Pinpoint the cell where the given text exists, returning its [X, Y] midpoint coordinate. 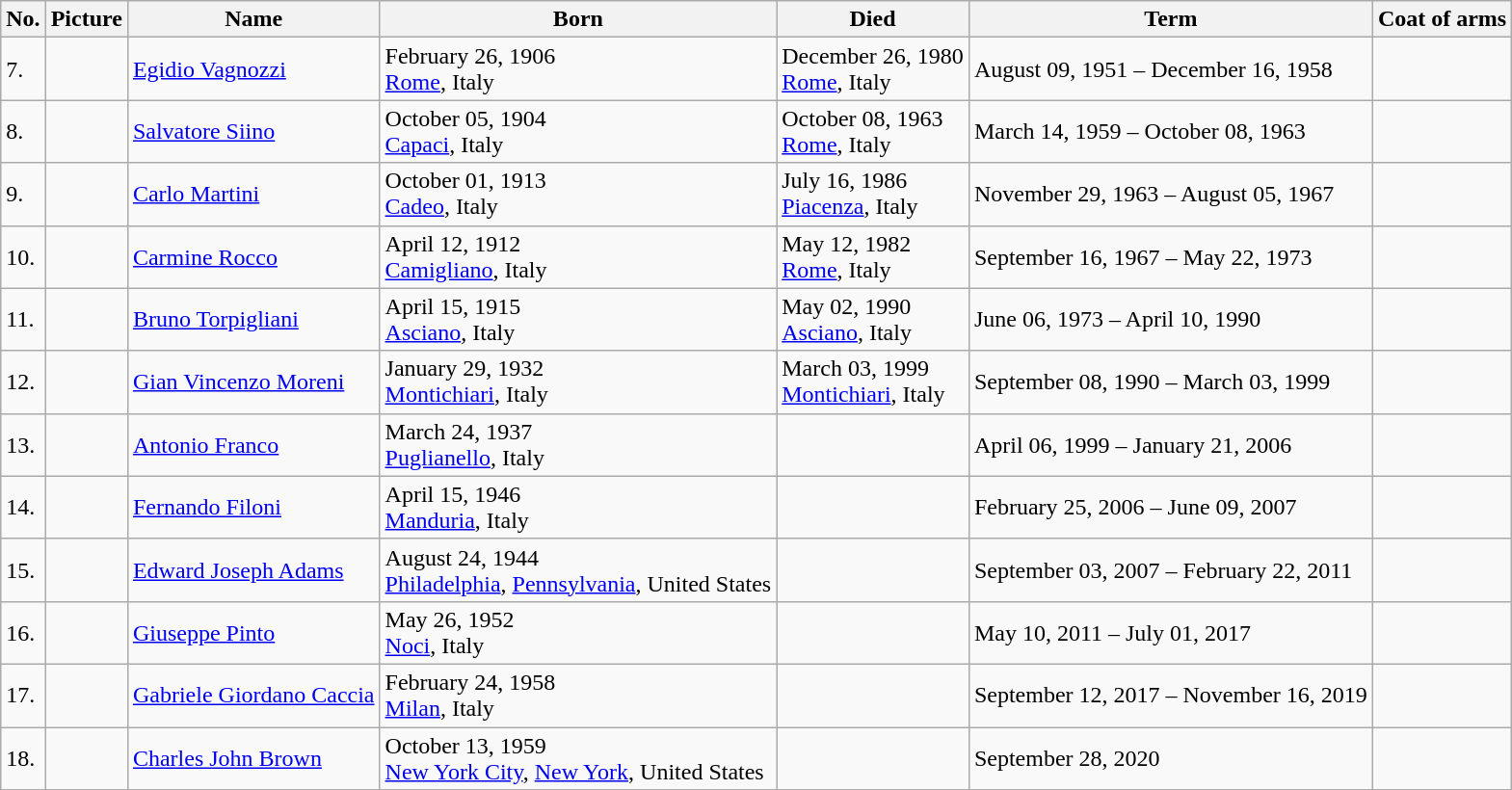
April 15, 1915 Asciano, Italy [578, 320]
Fernando Filoni [253, 507]
17. [23, 696]
April 15, 1946 Manduria, Italy [578, 507]
May 26, 1952 Noci, Italy [578, 632]
Name [253, 19]
September 03, 2007 – February 22, 2011 [1170, 570]
November 29, 1963 – August 05, 1967 [1170, 195]
April 06, 1999 – January 21, 2006 [1170, 445]
Born [578, 19]
January 29, 1932 Montichiari, Italy [578, 382]
Term [1170, 19]
April 12, 1912 Camigliano, Italy [578, 256]
No. [23, 19]
October 08, 1963 Rome, Italy [873, 131]
Carmine Rocco [253, 256]
September 12, 2017 – November 16, 2019 [1170, 696]
Antonio Franco [253, 445]
Coat of arms [1442, 19]
September 08, 1990 – March 03, 1999 [1170, 382]
15. [23, 570]
10. [23, 256]
Died [873, 19]
February 26, 1906 Rome, Italy [578, 69]
March 03, 1999 Montichiari, Italy [873, 382]
March 24, 1937 Puglianello, Italy [578, 445]
8. [23, 131]
February 25, 2006 – June 09, 2007 [1170, 507]
September 16, 1967 – May 22, 1973 [1170, 256]
14. [23, 507]
October 01, 1913 Cadeo, Italy [578, 195]
October 13, 1959 New York City, New York, United States [578, 757]
7. [23, 69]
February 24, 1958 Milan, Italy [578, 696]
October 05, 1904 Capaci, Italy [578, 131]
Charles John Brown [253, 757]
March 14, 1959 – October 08, 1963 [1170, 131]
August 24, 1944 Philadelphia, Pennsylvania, United States [578, 570]
May 10, 2011 – July 01, 2017 [1170, 632]
9. [23, 195]
Carlo Martini [253, 195]
12. [23, 382]
May 02, 1990 Asciano, Italy [873, 320]
Picture [87, 19]
Bruno Torpigliani [253, 320]
Giuseppe Pinto [253, 632]
June 06, 1973 – April 10, 1990 [1170, 320]
Egidio Vagnozzi [253, 69]
September 28, 2020 [1170, 757]
11. [23, 320]
13. [23, 445]
18. [23, 757]
Gian Vincenzo Moreni [253, 382]
December 26, 1980 Rome, Italy [873, 69]
Salvatore Siino [253, 131]
May 12, 1982 Rome, Italy [873, 256]
August 09, 1951 – December 16, 1958 [1170, 69]
July 16, 1986 Piacenza, Italy [873, 195]
16. [23, 632]
Gabriele Giordano Caccia [253, 696]
Edward Joseph Adams [253, 570]
